Provide the (x, y) coordinate of the cell's center where the given text is located.  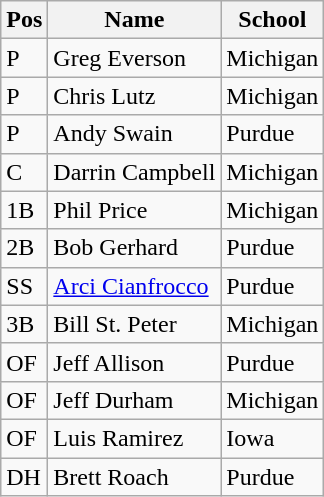
C (24, 172)
Iowa (272, 438)
Chris Lutz (134, 96)
3B (24, 324)
Pos (24, 20)
Greg Everson (134, 58)
Name (134, 20)
DH (24, 477)
Bill St. Peter (134, 324)
Jeff Allison (134, 362)
Andy Swain (134, 134)
Phil Price (134, 210)
Jeff Durham (134, 400)
SS (24, 286)
Luis Ramirez (134, 438)
Bob Gerhard (134, 248)
School (272, 20)
1B (24, 210)
Darrin Campbell (134, 172)
Arci Cianfrocco (134, 286)
2B (24, 248)
Brett Roach (134, 477)
